Scan for the cell matching the given text and deliver its (x, y) coordinate at center. 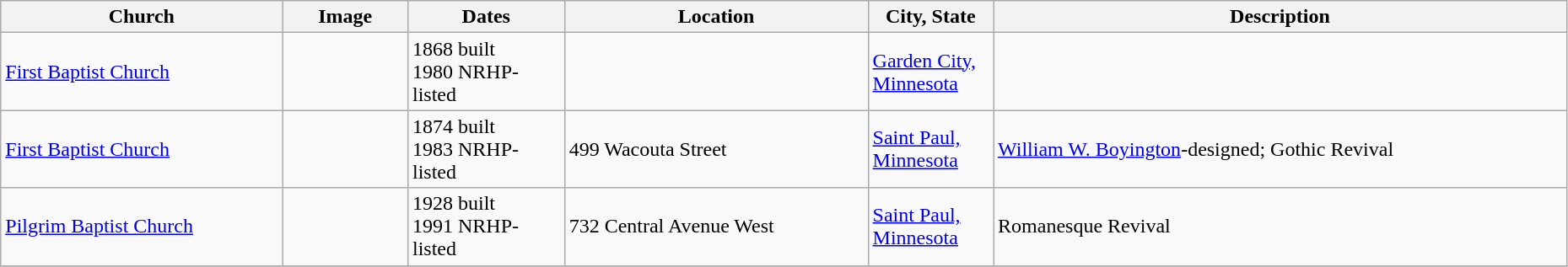
Description (1280, 17)
Romanesque Revival (1280, 227)
Pilgrim Baptist Church (142, 227)
1928 built1991 NRHP-listed (486, 227)
Image (346, 17)
1868 built1980 NRHP-listed (486, 72)
Garden City, Minnesota (931, 72)
William W. Boyington-designed; Gothic Revival (1280, 149)
Dates (486, 17)
499 Wacouta Street (716, 149)
732 Central Avenue West (716, 227)
Location (716, 17)
City, State (931, 17)
Church (142, 17)
1874 built1983 NRHP-listed (486, 149)
